Output the (x, y) coordinate of the center of the cell containing the given text.  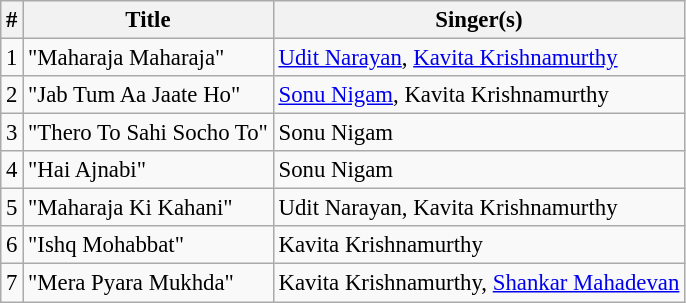
Singer(s) (478, 20)
"Jab Tum Aa Jaate Ho" (148, 95)
Kavita Krishnamurthy, Shankar Mahadevan (478, 283)
3 (12, 133)
"Hai Ajnabi" (148, 170)
"Thero To Sahi Socho To" (148, 133)
"Maharaja Maharaja" (148, 58)
6 (12, 245)
"Maharaja Ki Kahani" (148, 208)
Kavita Krishnamurthy (478, 245)
Title (148, 20)
# (12, 20)
"Ishq Mohabbat" (148, 245)
Sonu Nigam, Kavita Krishnamurthy (478, 95)
2 (12, 95)
4 (12, 170)
5 (12, 208)
1 (12, 58)
"Mera Pyara Mukhda" (148, 283)
7 (12, 283)
